Search for the cell housing the specified text and yield its [x, y] center coordinate. 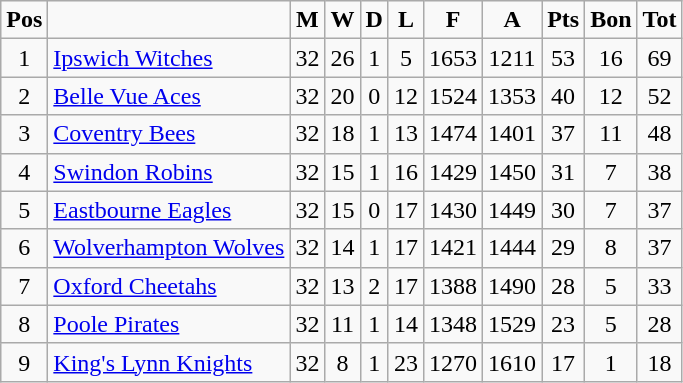
69 [660, 58]
38 [660, 172]
1401 [512, 134]
1490 [512, 286]
48 [660, 134]
Tot [660, 20]
1653 [452, 58]
6 [24, 248]
Pts [564, 20]
1348 [452, 324]
M [308, 20]
L [406, 20]
9 [24, 362]
53 [564, 58]
26 [342, 58]
Wolverhampton Wolves [169, 248]
1388 [452, 286]
31 [564, 172]
1444 [512, 248]
1421 [452, 248]
29 [564, 248]
4 [24, 172]
30 [564, 210]
1450 [512, 172]
1270 [452, 362]
1524 [452, 96]
Coventry Bees [169, 134]
1610 [512, 362]
1211 [512, 58]
40 [564, 96]
Belle Vue Aces [169, 96]
D [374, 20]
W [342, 20]
Bon [611, 20]
20 [342, 96]
1474 [452, 134]
F [452, 20]
3 [24, 134]
Pos [24, 20]
King's Lynn Knights [169, 362]
52 [660, 96]
1430 [452, 210]
Poole Pirates [169, 324]
33 [660, 286]
A [512, 20]
1529 [512, 324]
Oxford Cheetahs [169, 286]
Swindon Robins [169, 172]
1449 [512, 210]
Ipswich Witches [169, 58]
1353 [512, 96]
Eastbourne Eagles [169, 210]
1429 [452, 172]
